Determine the (X, Y) coordinate at the center of the cell enclosing the given text.  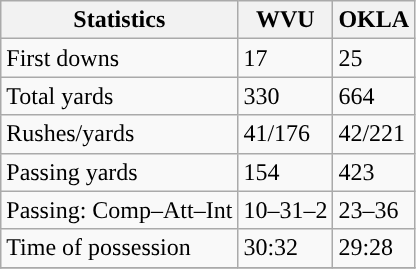
330 (286, 96)
Total yards (120, 96)
OKLA (374, 20)
42/221 (374, 134)
25 (374, 58)
423 (374, 172)
23–36 (374, 210)
30:32 (286, 248)
Statistics (120, 20)
17 (286, 58)
Time of possession (120, 248)
Rushes/yards (120, 134)
First downs (120, 58)
Passing: Comp–Att–Int (120, 210)
664 (374, 96)
Passing yards (120, 172)
WVU (286, 20)
41/176 (286, 134)
154 (286, 172)
10–31–2 (286, 210)
29:28 (374, 248)
